For the text-containing cell, return its midpoint in (x, y) coordinate format. 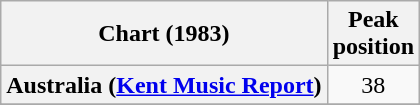
38 (373, 85)
Chart (1983) (164, 34)
Australia (Kent Music Report) (164, 85)
Peakposition (373, 34)
